Provide the (X, Y) coordinate of the cell's center where the given text is located.  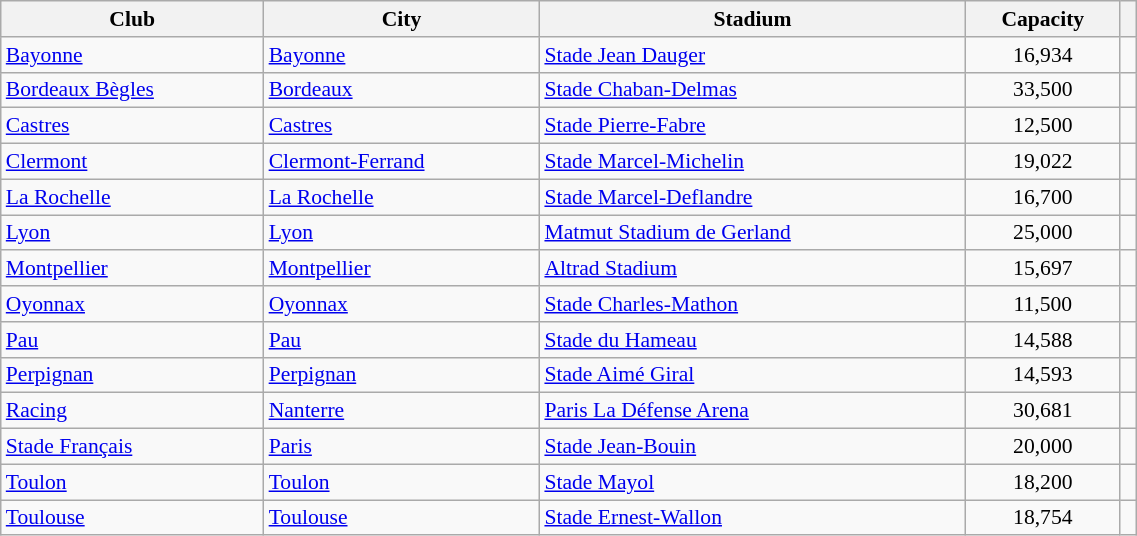
Paris (402, 447)
25,000 (1043, 233)
Bordeaux (402, 90)
Stade Mayol (752, 482)
Stade Marcel-Michelin (752, 162)
11,500 (1043, 304)
Stade Charles-Mathon (752, 304)
20,000 (1043, 447)
Stade Jean-Bouin (752, 447)
Capacity (1043, 19)
14,593 (1043, 375)
Stadium (752, 19)
Stade Français (132, 447)
Racing (132, 411)
Clermont (132, 162)
Stade Aimé Giral (752, 375)
33,500 (1043, 90)
Clermont-Ferrand (402, 162)
18,200 (1043, 482)
Matmut Stadium de Gerland (752, 233)
Bordeaux Bègles (132, 90)
Altrad Stadium (752, 269)
16,934 (1043, 55)
Stade Chaban-Delmas (752, 90)
14,588 (1043, 340)
Stade Pierre-Fabre (752, 126)
Paris La Défense Arena (752, 411)
16,700 (1043, 197)
City (402, 19)
12,500 (1043, 126)
Club (132, 19)
Stade Ernest-Wallon (752, 518)
18,754 (1043, 518)
Stade du Hameau (752, 340)
30,681 (1043, 411)
Stade Marcel-Deflandre (752, 197)
15,697 (1043, 269)
19,022 (1043, 162)
Nanterre (402, 411)
Stade Jean Dauger (752, 55)
